From the cell containing the given text, extract its center point as [x, y] coordinate. 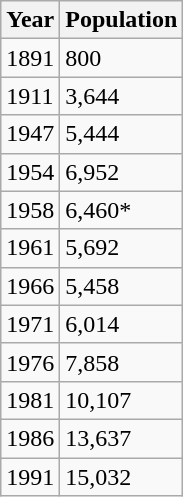
5,692 [122, 248]
15,032 [122, 477]
1966 [30, 286]
7,858 [122, 362]
1947 [30, 134]
Population [122, 20]
1961 [30, 248]
5,444 [122, 134]
6,460* [122, 210]
1911 [30, 96]
6,952 [122, 172]
1991 [30, 477]
Year [30, 20]
6,014 [122, 324]
1891 [30, 58]
1976 [30, 362]
1958 [30, 210]
1986 [30, 438]
13,637 [122, 438]
10,107 [122, 400]
800 [122, 58]
3,644 [122, 96]
1954 [30, 172]
5,458 [122, 286]
1971 [30, 324]
1981 [30, 400]
